Find where the given text appears and provide that cell's center as [X, Y] coordinate. 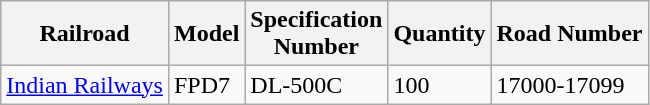
Indian Railways [85, 85]
Model [206, 34]
17000-17099 [570, 85]
100 [440, 85]
SpecificationNumber [316, 34]
Road Number [570, 34]
Railroad [85, 34]
DL-500C [316, 85]
Quantity [440, 34]
FPD7 [206, 85]
